Output the (X, Y) coordinate of the center of the cell containing the given text.  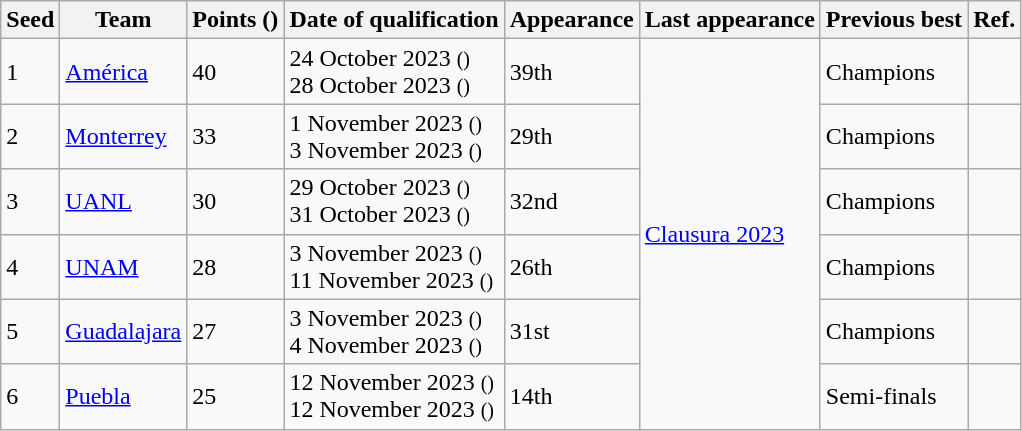
1 November 2023 ()3 November 2023 () (394, 136)
26th (572, 266)
3 November 2023 ()11 November 2023 () (394, 266)
Clausura 2023 (730, 234)
25 (236, 396)
2 (30, 136)
1 (30, 72)
4 (30, 266)
24 October 2023 ()28 October 2023 () (394, 72)
3 November 2023 ()4 November 2023 () (394, 332)
3 (30, 202)
27 (236, 332)
UANL (124, 202)
6 (30, 396)
28 (236, 266)
39th (572, 72)
Appearance (572, 20)
32nd (572, 202)
29th (572, 136)
40 (236, 72)
33 (236, 136)
31st (572, 332)
Last appearance (730, 20)
Previous best (894, 20)
29 October 2023 ()31 October 2023 () (394, 202)
América (124, 72)
Monterrey (124, 136)
Date of qualification (394, 20)
5 (30, 332)
UNAM (124, 266)
Points () (236, 20)
12 November 2023 ()12 November 2023 () (394, 396)
Semi-finals (894, 396)
Ref. (994, 20)
14th (572, 396)
Guadalajara (124, 332)
Team (124, 20)
Seed (30, 20)
30 (236, 202)
Puebla (124, 396)
